Provide the (X, Y) coordinate of the cell's center where the given text is located.  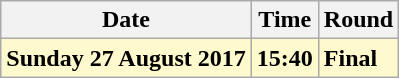
Date (126, 20)
Time (284, 20)
Sunday 27 August 2017 (126, 58)
Final (358, 58)
Round (358, 20)
15:40 (284, 58)
